Pinpoint the cell where the given text exists, returning its (X, Y) midpoint coordinate. 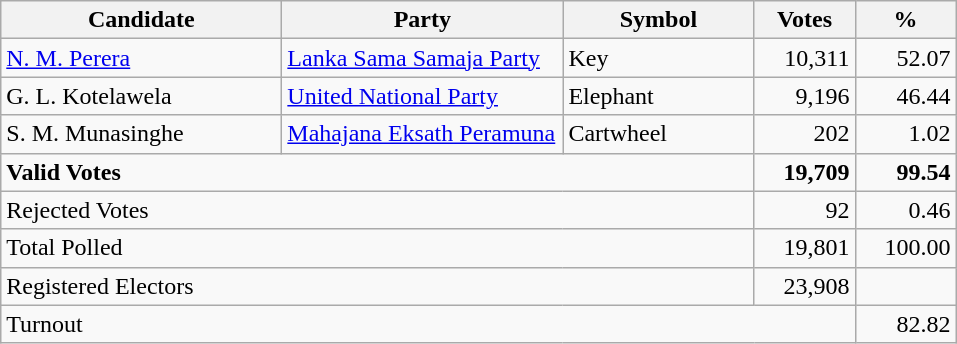
Party (422, 20)
0.46 (906, 210)
Total Polled (378, 248)
Registered Electors (378, 286)
9,196 (804, 96)
N. M. Perera (142, 58)
United National Party (422, 96)
G. L. Kotelawela (142, 96)
Symbol (658, 20)
99.54 (906, 172)
Lanka Sama Samaja Party (422, 58)
Cartwheel (658, 134)
Rejected Votes (378, 210)
Candidate (142, 20)
52.07 (906, 58)
Key (658, 58)
1.02 (906, 134)
Elephant (658, 96)
Turnout (428, 324)
92 (804, 210)
19,801 (804, 248)
Valid Votes (378, 172)
S. M. Munasinghe (142, 134)
46.44 (906, 96)
82.82 (906, 324)
23,908 (804, 286)
202 (804, 134)
Votes (804, 20)
Mahajana Eksath Peramuna (422, 134)
% (906, 20)
100.00 (906, 248)
10,311 (804, 58)
19,709 (804, 172)
